Detect which cell encompasses the target text, then output its (x, y) center coordinate. 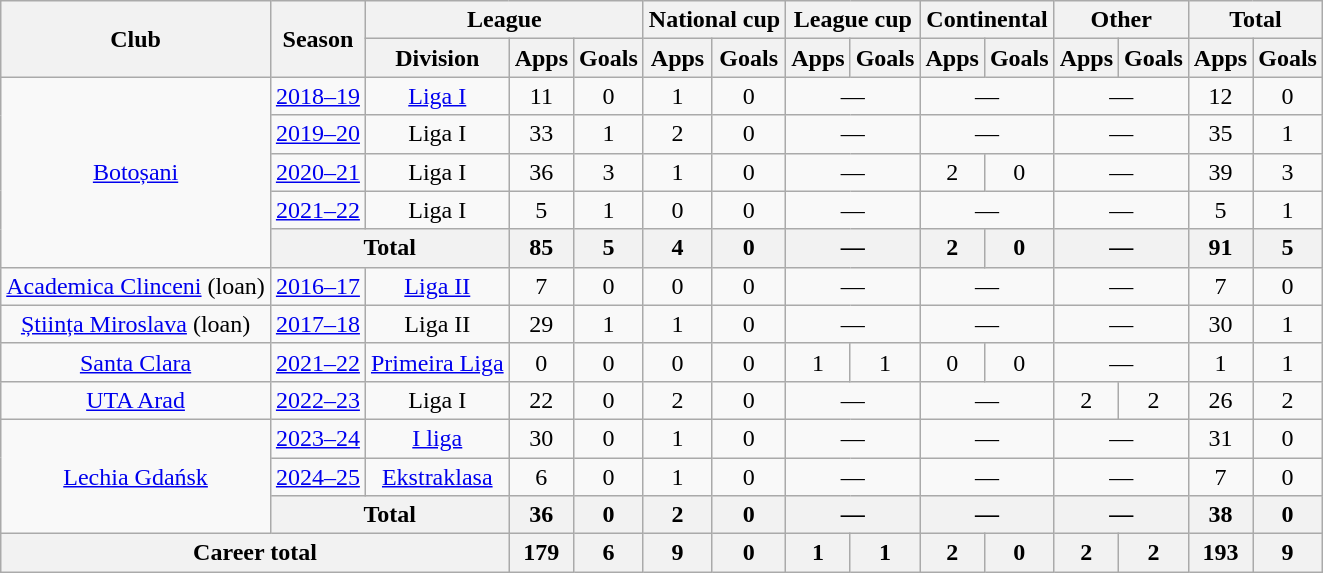
11 (541, 96)
2019–20 (318, 134)
Lechia Gdańsk (136, 476)
85 (541, 248)
2018–19 (318, 96)
Club (136, 39)
12 (1220, 96)
Season (318, 39)
29 (541, 324)
Botoșani (136, 172)
League (504, 20)
2017–18 (318, 324)
193 (1220, 553)
26 (1220, 400)
2024–25 (318, 477)
39 (1220, 172)
2016–17 (318, 286)
2022–23 (318, 400)
Santa Clara (136, 362)
Academica Clinceni (loan) (136, 286)
UTA Arad (136, 400)
National cup (714, 20)
33 (541, 134)
I liga (437, 438)
Primeira Liga (437, 362)
League cup (853, 20)
2020–21 (318, 172)
31 (1220, 438)
Știința Miroslava (loan) (136, 324)
35 (1220, 134)
179 (541, 553)
2023–24 (318, 438)
38 (1220, 515)
Continental (987, 20)
Career total (255, 553)
22 (541, 400)
Ekstraklasa (437, 477)
91 (1220, 248)
4 (677, 248)
Division (437, 58)
Other (1121, 20)
